Return (X, Y) of the center of cell containing provided text 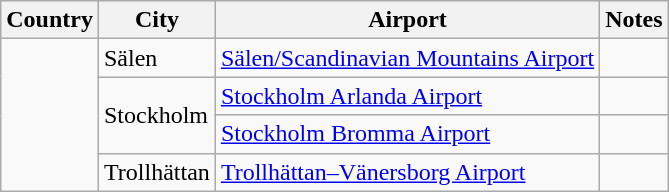
Trollhättan–Vänersborg Airport (407, 172)
Sälen (156, 58)
Notes (634, 20)
Airport (407, 20)
Stockholm Arlanda Airport (407, 96)
Stockholm Bromma Airport (407, 134)
Trollhättan (156, 172)
Country (50, 20)
Sälen/Scandinavian Mountains Airport (407, 58)
Stockholm (156, 115)
City (156, 20)
